For the text-containing cell, return its midpoint in [x, y] coordinate format. 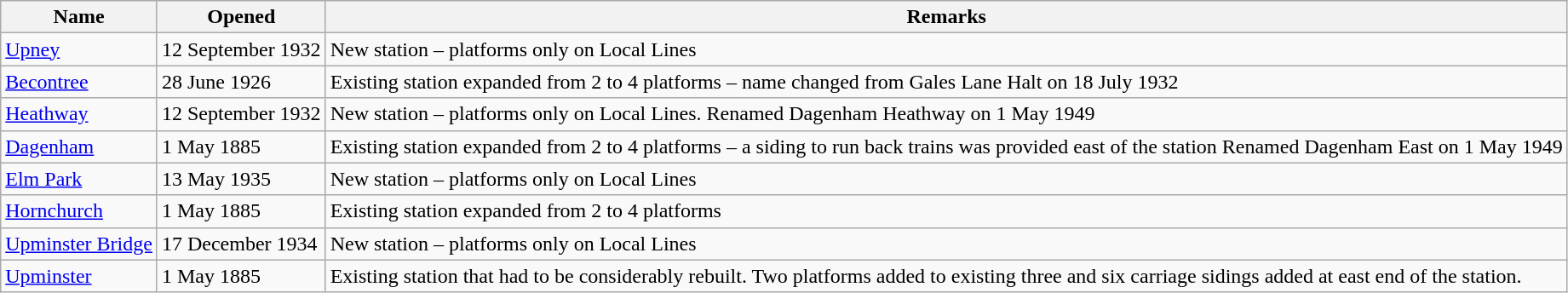
Becontree [79, 82]
Heathway [79, 114]
17 December 1934 [241, 244]
Upminster [79, 276]
Existing station expanded from 2 to 4 platforms – name changed from Gales Lane Halt on 18 July 1932 [946, 82]
Opened [241, 17]
Name [79, 17]
Remarks [946, 17]
Dagenham [79, 146]
28 June 1926 [241, 82]
Hornchurch [79, 211]
New station – platforms only on Local Lines. Renamed Dagenham Heathway on 1 May 1949 [946, 114]
13 May 1935 [241, 179]
Existing station expanded from 2 to 4 platforms [946, 211]
Upminster Bridge [79, 244]
Elm Park [79, 179]
Upney [79, 49]
Existing station expanded from 2 to 4 platforms – a siding to run back trains was provided east of the station Renamed Dagenham East on 1 May 1949 [946, 146]
